Locate the cell with the specified text and output its [X, Y] center coordinate. 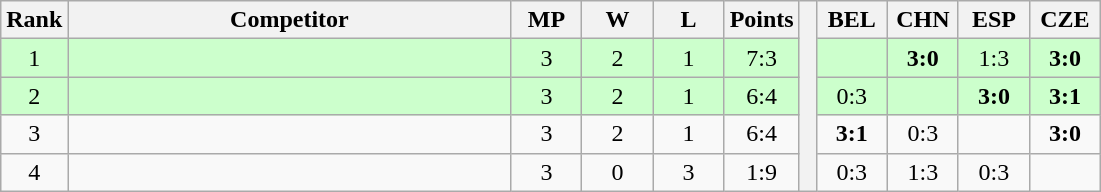
L [688, 20]
MP [546, 20]
4 [34, 172]
Competitor [290, 20]
CZE [1064, 20]
Rank [34, 20]
ESP [994, 20]
0 [618, 172]
7:3 [762, 58]
W [618, 20]
BEL [852, 20]
Points [762, 20]
1:9 [762, 172]
CHN [922, 20]
